For the text-containing cell, return its midpoint in [x, y] coordinate format. 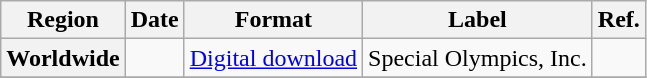
Special Olympics, Inc. [478, 58]
Ref. [618, 20]
Label [478, 20]
Worldwide [63, 58]
Region [63, 20]
Digital download [273, 58]
Date [154, 20]
Format [273, 20]
